Scan for the cell matching the given text and deliver its (X, Y) coordinate at center. 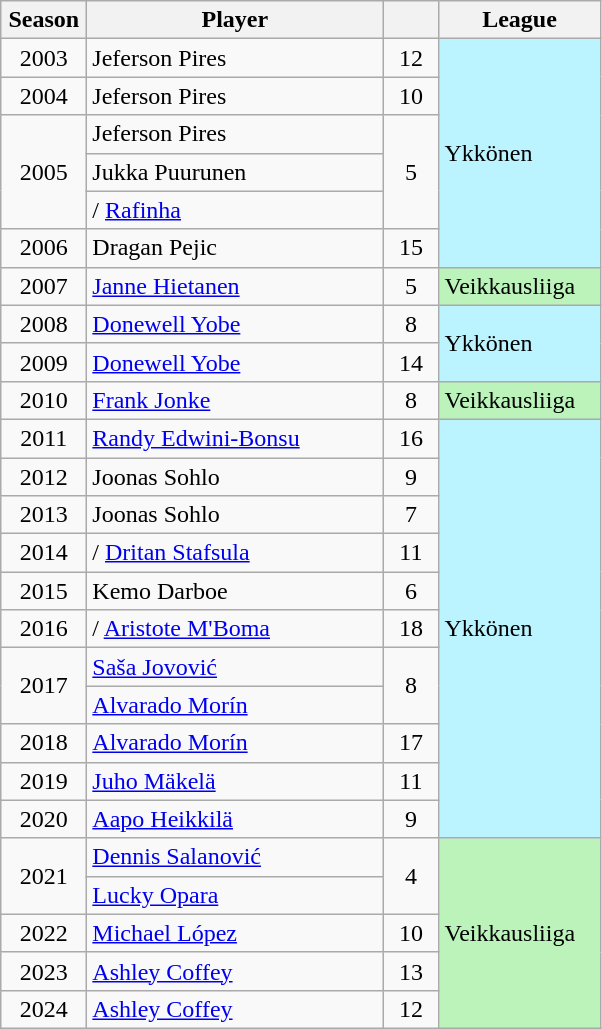
2017 (44, 686)
6 (411, 591)
7 (411, 515)
2019 (44, 781)
Kemo Darboe (235, 591)
Jukka Puurunen (235, 172)
Saša Jovović (235, 667)
2007 (44, 286)
Aapo Heikkilä (235, 819)
2018 (44, 743)
2006 (44, 248)
Michael López (235, 933)
2020 (44, 819)
14 (411, 362)
Randy Edwini-Bonsu (235, 438)
13 (411, 971)
2011 (44, 438)
Janne Hietanen (235, 286)
2008 (44, 324)
Dragan Pejic (235, 248)
Lucky Opara (235, 895)
2003 (44, 58)
2022 (44, 933)
Dennis Salanović (235, 857)
15 (411, 248)
17 (411, 743)
2009 (44, 362)
2023 (44, 971)
2016 (44, 629)
2004 (44, 96)
League (520, 20)
/ Dritan Stafsula (235, 553)
2005 (44, 172)
4 (411, 876)
2024 (44, 1009)
2012 (44, 477)
2013 (44, 515)
/ Rafinha (235, 210)
2021 (44, 876)
/ Aristote M'Boma (235, 629)
18 (411, 629)
2014 (44, 553)
16 (411, 438)
Player (235, 20)
2010 (44, 400)
2015 (44, 591)
Juho Mäkelä (235, 781)
Season (44, 20)
Frank Jonke (235, 400)
